Return the (x, y) coordinate for the center point of the cell that contains the specified text.  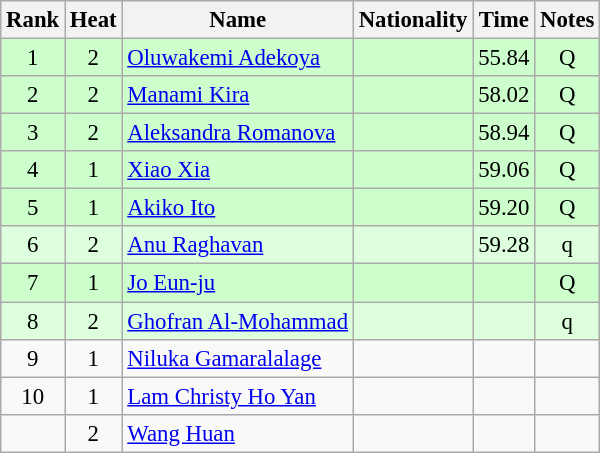
59.28 (504, 245)
55.84 (504, 58)
10 (33, 396)
Wang Huan (238, 433)
Manami Kira (238, 95)
59.06 (504, 170)
Name (238, 20)
Niluka Gamaralalage (238, 358)
Akiko Ito (238, 208)
Notes (568, 20)
Nationality (412, 20)
9 (33, 358)
Aleksandra Romanova (238, 133)
6 (33, 245)
59.20 (504, 208)
58.02 (504, 95)
8 (33, 321)
58.94 (504, 133)
Heat (94, 20)
4 (33, 170)
5 (33, 208)
Oluwakemi Adekoya (238, 58)
Ghofran Al-Mohammad (238, 321)
Time (504, 20)
Rank (33, 20)
7 (33, 283)
Anu Raghavan (238, 245)
Xiao Xia (238, 170)
Jo Eun-ju (238, 283)
Lam Christy Ho Yan (238, 396)
3 (33, 133)
